For the text-containing cell, return its midpoint in [x, y] coordinate format. 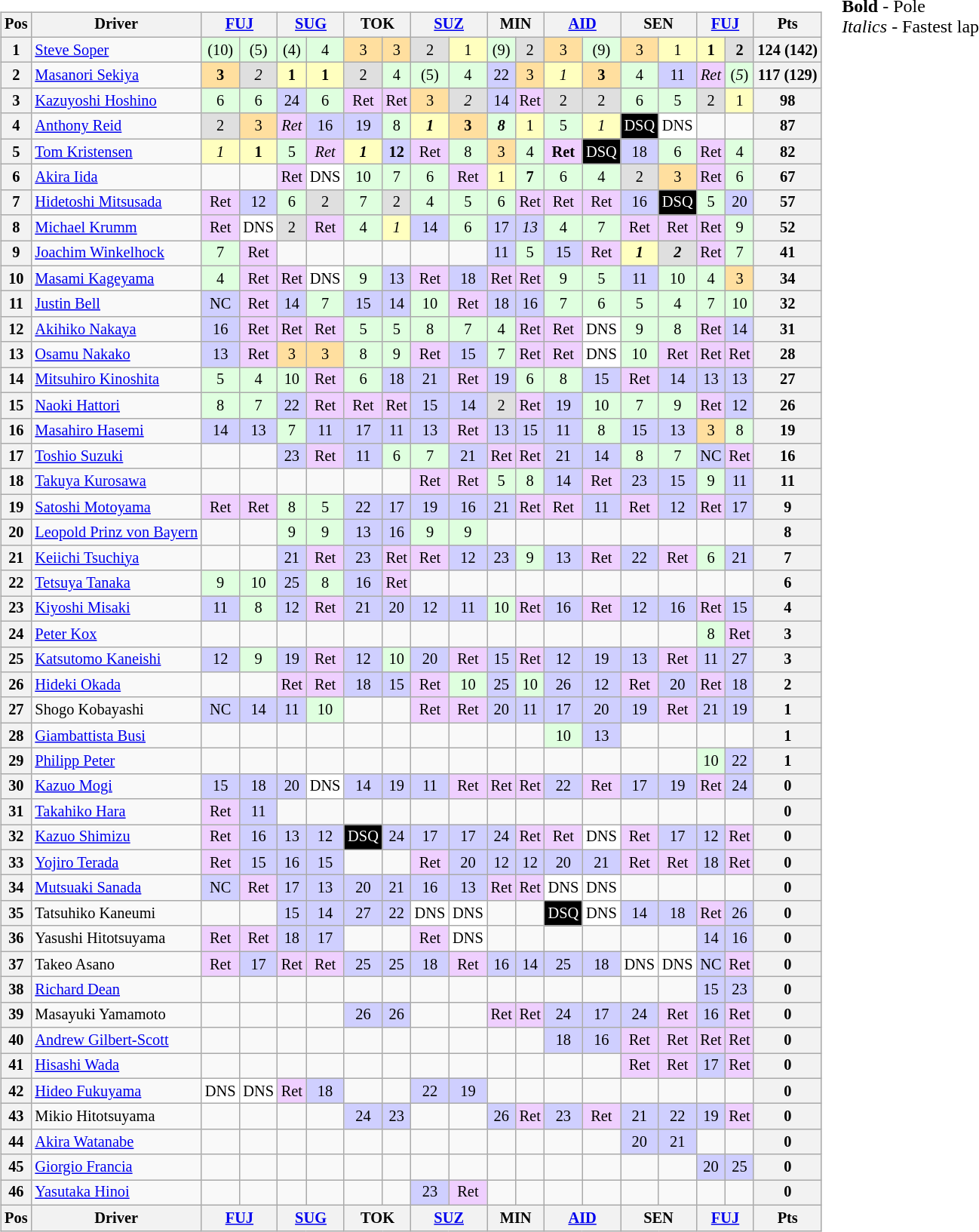
(4) [292, 50]
Masami Kageyama [116, 278]
42 [16, 1091]
Giambattista Busi [116, 736]
Takahiko Hara [116, 812]
39 [16, 1015]
Hidetoshi Mitsusada [116, 202]
Yojiro Terada [116, 862]
43 [16, 1117]
Yasushi Hitotsuyama [116, 939]
Toshio Suzuki [116, 456]
Katsutomo Kaneishi [116, 659]
82 [787, 152]
Mitsuhiro Kinoshita [116, 380]
44 [16, 1142]
98 [787, 101]
Kazuyoshi Hoshino [116, 101]
Mikio Hitotsuyama [116, 1117]
Keiichi Tsuchiya [116, 558]
Akihiko Nakaya [116, 330]
(10) [220, 50]
Hideki Okada [116, 685]
Anthony Reid [116, 126]
Leopold Prinz von Bayern [116, 533]
Kazuo Shimizu [116, 837]
Kazuo Mogi [116, 786]
Satoshi Motoyama [116, 507]
Akira Iida [116, 177]
35 [16, 914]
Hisashi Wada [116, 1066]
Masanori Sekiya [116, 75]
Masahiro Hasemi [116, 431]
33 [16, 862]
Michael Krumm [116, 228]
Tom Kristensen [116, 152]
Justin Bell [116, 304]
Takuya Kurosawa [116, 481]
Richard Dean [116, 990]
Osamu Nakako [116, 355]
37 [16, 964]
57 [787, 202]
45 [16, 1167]
Naoki Hattori [116, 405]
117 (129) [787, 75]
Kiyoshi Misaki [116, 609]
Masayuki Yamamoto [116, 1015]
Yasutaka Hinoi [116, 1193]
Tetsuya Tanaka [116, 583]
124 (142) [787, 50]
38 [16, 990]
Peter Kox [116, 634]
30 [16, 786]
Tatsuhiko Kaneumi [116, 914]
52 [787, 228]
29 [16, 761]
Philipp Peter [116, 761]
Joachim Winkelhock [116, 253]
Shogo Kobayashi [116, 710]
Andrew Gilbert-Scott [116, 1040]
87 [787, 126]
Steve Soper [116, 50]
Takeo Asano [116, 964]
Hideo Fukuyama [116, 1091]
46 [16, 1193]
Mutsuaki Sanada [116, 888]
40 [16, 1040]
Giorgio Francia [116, 1167]
36 [16, 939]
Akira Watanabe [116, 1142]
67 [787, 177]
